Search for the cell housing the specified text and yield its [x, y] center coordinate. 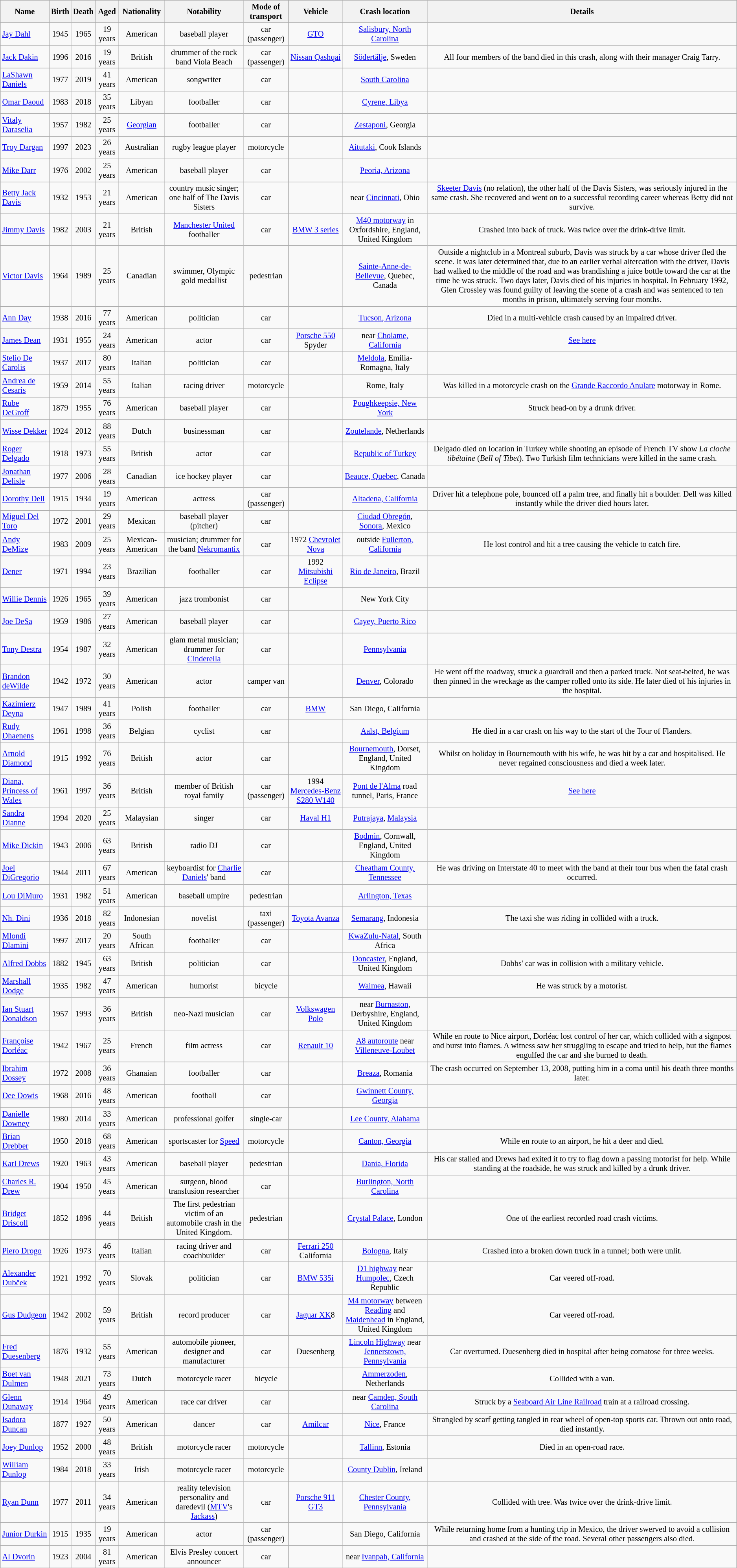
Mode of transport [266, 11]
He was driving on Interstate 40 to meet with the band at their tour bus when the fatal crash occurred. [582, 873]
1971 [60, 572]
French [142, 1046]
Fred Duesenberg [25, 1352]
1963 [83, 1164]
Isadora Duncan [25, 1424]
South African [142, 941]
Details [582, 11]
Alexander Dubček [25, 1278]
44 years [107, 1218]
Porsche 550 Spyder [316, 340]
1924 [60, 431]
82 years [107, 918]
Mexican [142, 521]
43 years [107, 1164]
Chester County, Pennsylvania [385, 1502]
South Carolina [385, 79]
Dania, Florida [385, 1164]
1877 [60, 1424]
1934 [83, 499]
2019 [83, 79]
Charles R. Drew [25, 1187]
Arnold Diamond [25, 758]
Indonesian [142, 918]
Malaysian [142, 818]
Collided with a van. [582, 1379]
automobile pioneer, designer and manufacturer [204, 1352]
46 years [107, 1251]
Stelio De Carolis [25, 363]
Bodmin, Cornwall, England, United Kingdom [385, 845]
47 years [107, 986]
near Cincinnati, Ohio [385, 198]
Ann Day [25, 318]
Alfred Dobbs [25, 964]
Junior Durkin [25, 1534]
Ryan Dunn [25, 1502]
film actress [204, 1046]
1914 [60, 1402]
GTO [316, 34]
M40 motorway in Oxfordshire, England, United Kingdom [385, 230]
Nice, France [385, 1424]
Dener [25, 572]
35 years [107, 102]
Kazimierz Deyna [25, 709]
2004 [83, 1557]
Ciudad Obregón, Sonora, Mexico [385, 521]
Birth [60, 11]
2000 [83, 1447]
outside Fullerton, California [385, 544]
Struck head-on by a drunk driver. [582, 408]
He lost control and hit a tree causing the vehicle to catch fire. [582, 544]
Piero Drogo [25, 1251]
1882 [60, 964]
Crashed into back of truck. Was twice over the drink-drive limit. [582, 230]
Putrajaya, Malaysia [385, 818]
keyboardist for Charlie Daniels' band [204, 873]
Aitutaki, Cook Islands [385, 147]
Salisbury, North Carolina [385, 34]
Ibrahim Dossey [25, 1073]
Jay Dahl [25, 34]
Marshall Dodge [25, 986]
24 years [107, 340]
Sainte-Anne-de-Bellevue, Quebec, Canada [385, 276]
Françoise Dorléac [25, 1046]
M4 motorway between Reading and Maidenhead in England, United Kingdom [385, 1315]
59 years [107, 1315]
Tallinn, Estonia [385, 1447]
1972 Chevrolet Nova [316, 544]
1953 [83, 198]
Waimea, Hawaii [385, 986]
County Dublin, Ireland [385, 1470]
Gwinnett County, Georgia [385, 1096]
34 years [107, 1502]
1923 [60, 1557]
Died in an open-road race. [582, 1447]
Struck by a Seaboard Air Line Railroad train at a railroad crossing. [582, 1402]
Denver, Colorado [385, 681]
1937 [60, 363]
Rio de Janeiro, Brazil [385, 572]
Mike Darr [25, 170]
Burlington, North Carolina [385, 1187]
2001 [83, 521]
Peoria, Arizona [385, 170]
country music singer; one half of The Davis Sisters [204, 198]
glam metal musician; drummer for Cinderella [204, 649]
Aged [107, 11]
2009 [83, 544]
Beauce, Quebec, Canada [385, 476]
2020 [83, 818]
Glenn Dunaway [25, 1402]
32 years [107, 649]
Bologna, Italy [385, 1251]
1927 [83, 1424]
1984 [60, 1470]
cyclist [204, 731]
dancer [204, 1424]
Brian Drebber [25, 1141]
Dorothy Dell [25, 499]
Gus Dudgeon [25, 1315]
1993 [83, 1014]
Jaguar XK8 [316, 1315]
1986 [83, 622]
77 years [107, 318]
Jack Dakin [25, 57]
Tony Destra [25, 649]
Zoutelande, Netherlands [385, 431]
1948 [60, 1379]
1996 [60, 57]
51 years [107, 896]
BMW 535i [316, 1278]
James Dean [25, 340]
radio DJ [204, 845]
Died in a multi-vehicle crash caused by an impaired driver. [582, 318]
Amilcar [316, 1424]
23 years [107, 572]
1968 [60, 1096]
Lincoln Highway near Jennerstown, Pennsylvania [385, 1352]
Poughkeepsie, New York [385, 408]
Lou DiMuro [25, 896]
Cheatham County, Tennessee [385, 873]
1976 [60, 170]
Ian Stuart Donaldson [25, 1014]
Rube DeGroff [25, 408]
taxi (passenger) [266, 918]
73 years [107, 1379]
near Camden, South Carolina [385, 1402]
Joel DiGregorio [25, 873]
BMW [316, 709]
reality television personality and daredevil (MTV's Jackass) [204, 1502]
39 years [107, 599]
Arlington, Texas [385, 896]
2003 [83, 230]
single-car [266, 1119]
1998 [83, 731]
Libyan [142, 102]
1980 [60, 1119]
songwriter [204, 79]
Ammerzoden, Netherlands [385, 1379]
1904 [60, 1187]
Polish [142, 709]
2012 [83, 431]
camper van [266, 681]
Brandon deWilde [25, 681]
Porsche 911 GT3 [316, 1502]
1992 Mitsubishi Eclipse [316, 572]
Slovak [142, 1278]
2021 [83, 1379]
Lee County, Alabama [385, 1119]
BMW 3 series [316, 230]
49 years [107, 1402]
LaShawn Daniels [25, 79]
Cyrene, Libya [385, 102]
humorist [204, 986]
Doncaster, England, United Kingdom [385, 964]
Vitaly Daraselia [25, 125]
ice hockey player [204, 476]
2023 [83, 147]
Nh. Dini [25, 918]
Jimmy Davis [25, 230]
Meldola, Emilia-Romagna, Italy [385, 363]
Andrea de Cesaris [25, 386]
Nissan Qashqai [316, 57]
Bridget Driscoll [25, 1218]
Jonathan Delisle [25, 476]
A8 autoroute near Villeneuve-Loubet [385, 1046]
Brazilian [142, 572]
2008 [83, 1073]
Haval H1 [316, 818]
rugby league player [204, 147]
45 years [107, 1187]
1876 [60, 1352]
jazz trombonist [204, 599]
1921 [60, 1278]
professional golfer [204, 1119]
1952 [60, 1447]
racing driver [204, 386]
1918 [60, 453]
Notability [204, 11]
Toyota Avanza [316, 918]
Tucson, Arizona [385, 318]
1896 [83, 1218]
Nationality [142, 11]
Wisse Dekker [25, 431]
80 years [107, 363]
Car overturned. Duesenberg died in hospital after being comatose for three weeks. [582, 1352]
Bournemouth, Dorset, England, United Kingdom [385, 758]
Whilst on holiday in Bournemouth with his wife, he was hit by a car and hospitalised. He never regained consciousness and died a week later. [582, 758]
70 years [107, 1278]
New York City [385, 599]
Andy DeMize [25, 544]
singer [204, 818]
30 years [107, 681]
20 years [107, 941]
Duesenberg [316, 1352]
Altadena, California [385, 499]
1938 [60, 318]
Victor Davis [25, 276]
Belgian [142, 731]
1943 [60, 845]
1994 Mercedes-Benz S280 W140 [316, 791]
Betty Jack Davis [25, 198]
Sandra Dianne [25, 818]
Vehicle [316, 11]
Aalst, Belgium [385, 731]
Republic of Turkey [385, 453]
Joe DeSa [25, 622]
One of the earliest recorded road crash victims. [582, 1218]
1920 [60, 1164]
Joey Dunlop [25, 1447]
near Burnaston, Derbyshire, England, United Kingdom [385, 1014]
1987 [83, 649]
Cayey, Puerto Rico [385, 622]
novelist [204, 918]
businessman [204, 431]
Manchester United footballer [204, 230]
The taxi she was riding in collided with a truck. [582, 918]
29 years [107, 521]
baseball player (pitcher) [204, 521]
Ghanaian [142, 1073]
Miguel Del Toro [25, 521]
1936 [60, 918]
neo-Nazi musician [204, 1014]
Boet van Dulmen [25, 1379]
Karl Drews [25, 1164]
Irish [142, 1470]
record producer [204, 1315]
67 years [107, 873]
Mexican-American [142, 544]
Roger Delgado [25, 453]
KwaZulu-Natal, South Africa [385, 941]
50 years [107, 1424]
musician; drummer for the band Nekromantix [204, 544]
Pont de l'Alma road tunnel, Paris, France [385, 791]
Pennsylvania [385, 649]
Georgian [142, 125]
1947 [60, 709]
Zestaponi, Georgia [385, 125]
Renault 10 [316, 1046]
Rudy Dhaenens [25, 731]
near Cholame, California [385, 340]
surgeon, blood transfusion researcher [204, 1187]
swimmer, Olympic gold medallist [204, 276]
Elvis Presley concert announcer [204, 1557]
Strangled by scarf getting tangled in rear wheel of open-top sports car. Thrown out onto road, died instantly. [582, 1424]
81 years [107, 1557]
Troy Dargan [25, 147]
Crystal Palace, London [385, 1218]
The crash occurred on September 13, 2008, putting him in a coma until his death three months later. [582, 1073]
88 years [107, 431]
Semarang, Indonesia [385, 918]
Mike Dickin [25, 845]
Australian [142, 147]
26 years [107, 147]
He died in a car crash on his way to the start of the Tour of Flanders. [582, 731]
William Dunlop [25, 1470]
1944 [60, 873]
Diana, Princess of Wales [25, 791]
Willie Dennis [25, 599]
1967 [83, 1046]
28 years [107, 476]
baseball umpire [204, 896]
While en route to an airport, he hit a deer and died. [582, 1141]
racing driver and coachbuilder [204, 1251]
He was struck by a motorist. [582, 986]
Crashed into a broken down truck in a tunnel; both were unlit. [582, 1251]
1879 [60, 408]
Name [25, 11]
68 years [107, 1141]
Dobbs' car was in collision with a military vehicle. [582, 964]
Driver hit a telephone pole, bounced off a palm tree, and finally hit a boulder. Dell was killed instantly while the driver died hours later. [582, 499]
All four members of the band died in this crash, along with their manager Craig Tarry. [582, 57]
27 years [107, 622]
Death [83, 11]
drummer of the rock band Viola Beach [204, 57]
football [204, 1096]
1852 [60, 1218]
Volkswagen Polo [316, 1014]
Rome, Italy [385, 386]
Mlondi Dlamini [25, 941]
The first pedestrian victim of an automobile crash in the United Kingdom. [204, 1218]
Ferrari 250 California [316, 1251]
Södertälje, Sweden [385, 57]
D1 highway near Humpolec, Czech Republic [385, 1278]
Breaza, Romania [385, 1073]
1954 [60, 649]
Was killed in a motorcycle crash on the Grande Raccordo Anulare motorway in Rome. [582, 386]
sportscaster for Speed [204, 1141]
near Ivanpah, California [385, 1557]
Crash location [385, 11]
Danielle Downey [25, 1119]
Al Dvorin [25, 1557]
Dee Dowis [25, 1096]
Canton, Georgia [385, 1141]
Collided with tree. Was twice over the drink-drive limit. [582, 1502]
member of British royal family [204, 791]
race car driver [204, 1402]
actress [204, 499]
Omar Daoud [25, 102]
